Identify which cell holds the provided text, then report its [x, y] central coordinate. 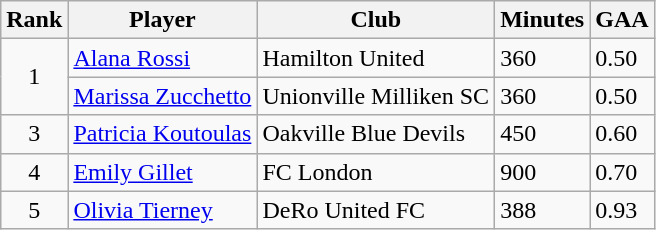
Olivia Tierney [162, 210]
FC London [376, 172]
0.70 [622, 172]
3 [34, 134]
Club [376, 20]
GAA [622, 20]
1 [34, 77]
388 [542, 210]
450 [542, 134]
4 [34, 172]
0.93 [622, 210]
Minutes [542, 20]
Unionville Milliken SC [376, 96]
DeRo United FC [376, 210]
Oakville Blue Devils [376, 134]
900 [542, 172]
Player [162, 20]
Rank [34, 20]
0.60 [622, 134]
Emily Gillet [162, 172]
Alana Rossi [162, 58]
Marissa Zucchetto [162, 96]
Patricia Koutoulas [162, 134]
5 [34, 210]
Hamilton United [376, 58]
